Determine the (X, Y) coordinate at the center of the cell enclosing the given text.  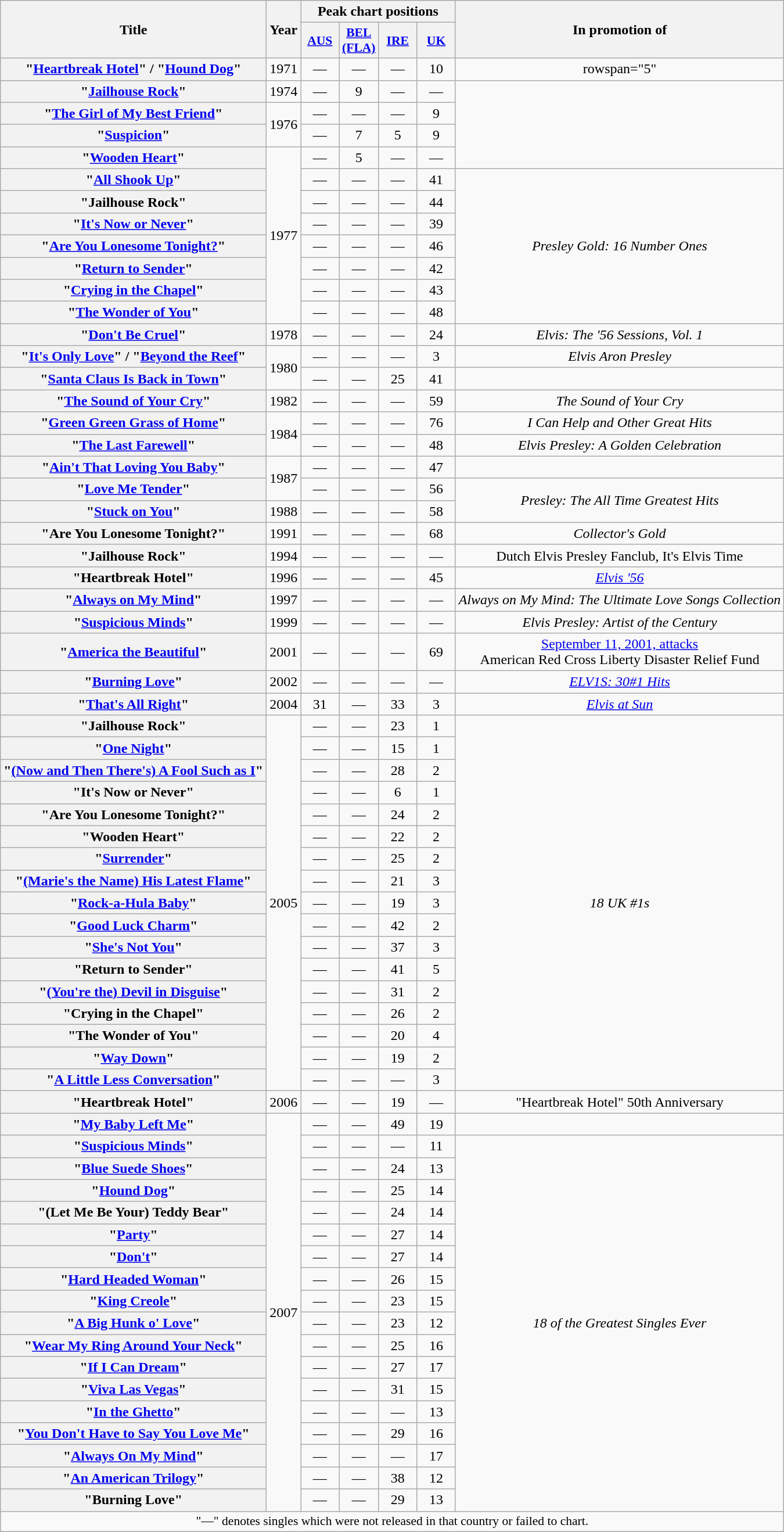
Presley Gold: 16 Number Ones (620, 246)
39 (436, 224)
"Hard Headed Woman" (134, 1279)
"Surrender" (134, 859)
AUS (320, 41)
"The Sound of Your Cry" (134, 401)
43 (436, 290)
1997 (283, 600)
"That's All Right" (134, 704)
"All Shook Up" (134, 180)
1991 (283, 533)
Elvis at Sun (620, 704)
UK (436, 41)
"Ain't That Loving You Baby" (134, 467)
In promotion of (620, 29)
4 (436, 1036)
49 (398, 1124)
1988 (283, 511)
2006 (283, 1102)
38 (398, 1478)
Elvis: The '56 Sessions, Vol. 1 (620, 335)
1980 (283, 368)
10 (436, 69)
"Suspicion" (134, 135)
"Stuck on You" (134, 511)
"Santa Claus Is Back in Town" (134, 379)
rowspan="5" (620, 69)
"—" denotes singles which were not released in that country or failed to chart. (393, 1522)
"Heartbreak Hotel" 50th Anniversary (620, 1102)
2004 (283, 704)
"Heartbreak Hotel" / "Hound Dog" (134, 69)
Always on My Mind: The Ultimate Love Songs Collection (620, 600)
"Rock-a-Hula Baby" (134, 903)
"Blue Suede Shoes" (134, 1168)
1977 (283, 235)
59 (436, 401)
Elvis Presley: Artist of the Century (620, 622)
"It's Only Love" / "Beyond the Reef" (134, 357)
"You Don't Have to Say You Love Me" (134, 1434)
28 (398, 770)
18 of the Greatest Singles Ever (620, 1323)
47 (436, 467)
1984 (283, 434)
1999 (283, 622)
September 11, 2001, attacksAmerican Red Cross Liberty Disaster Relief Fund (620, 652)
"My Baby Left Me" (134, 1124)
1994 (283, 555)
76 (436, 423)
"Good Luck Charm" (134, 925)
"(Now and Then There's) A Fool Such as I" (134, 770)
2001 (283, 652)
1982 (283, 401)
1976 (283, 124)
56 (436, 489)
2005 (283, 903)
"Green Green Grass of Home" (134, 423)
37 (398, 947)
BEL(FLA) (359, 41)
1996 (283, 577)
"A Big Hunk o' Love" (134, 1323)
Elvis Presley: A Golden Celebration (620, 445)
1971 (283, 69)
Peak chart positions (379, 12)
44 (436, 202)
Elvis Aron Presley (620, 357)
"The Last Farewell" (134, 445)
"The Girl of My Best Friend" (134, 113)
"Don't Be Cruel" (134, 335)
"Party" (134, 1235)
69 (436, 652)
The Sound of Your Cry (620, 401)
"Always On My Mind" (134, 1456)
"A Little Less Conversation" (134, 1080)
"(Let Me Be Your) Teddy Bear" (134, 1212)
21 (398, 881)
"Wear My Ring Around Your Neck" (134, 1345)
33 (398, 704)
58 (436, 511)
6 (398, 792)
"(You're the) Devil in Disguise" (134, 992)
22 (398, 837)
"Way Down" (134, 1058)
I Can Help and Other Great Hits (620, 423)
"She's Not You" (134, 947)
"Hound Dog" (134, 1190)
"In the Ghetto" (134, 1412)
2007 (283, 1312)
"America the Beautiful" (134, 652)
"Viva Las Vegas" (134, 1390)
ELV1S: 30#1 Hits (620, 682)
"(Marie's the Name) His Latest Flame" (134, 881)
18 UK #1s (620, 903)
68 (436, 533)
1974 (283, 91)
20 (398, 1036)
Presley: The All Time Greatest Hits (620, 500)
"Don't" (134, 1257)
"If I Can Dream" (134, 1368)
"An American Trilogy" (134, 1478)
7 (359, 135)
Elvis '56 (620, 577)
Title (134, 29)
11 (436, 1146)
IRE (398, 41)
"Always on My Mind" (134, 600)
"King Creole" (134, 1301)
"One Night" (134, 748)
1978 (283, 335)
Collector's Gold (620, 533)
"Love Me Tender" (134, 489)
46 (436, 246)
Year (283, 29)
2002 (283, 682)
45 (436, 577)
Dutch Elvis Presley Fanclub, It's Elvis Time (620, 555)
1987 (283, 478)
